Pinpoint the cell where the given text exists, returning its (X, Y) midpoint coordinate. 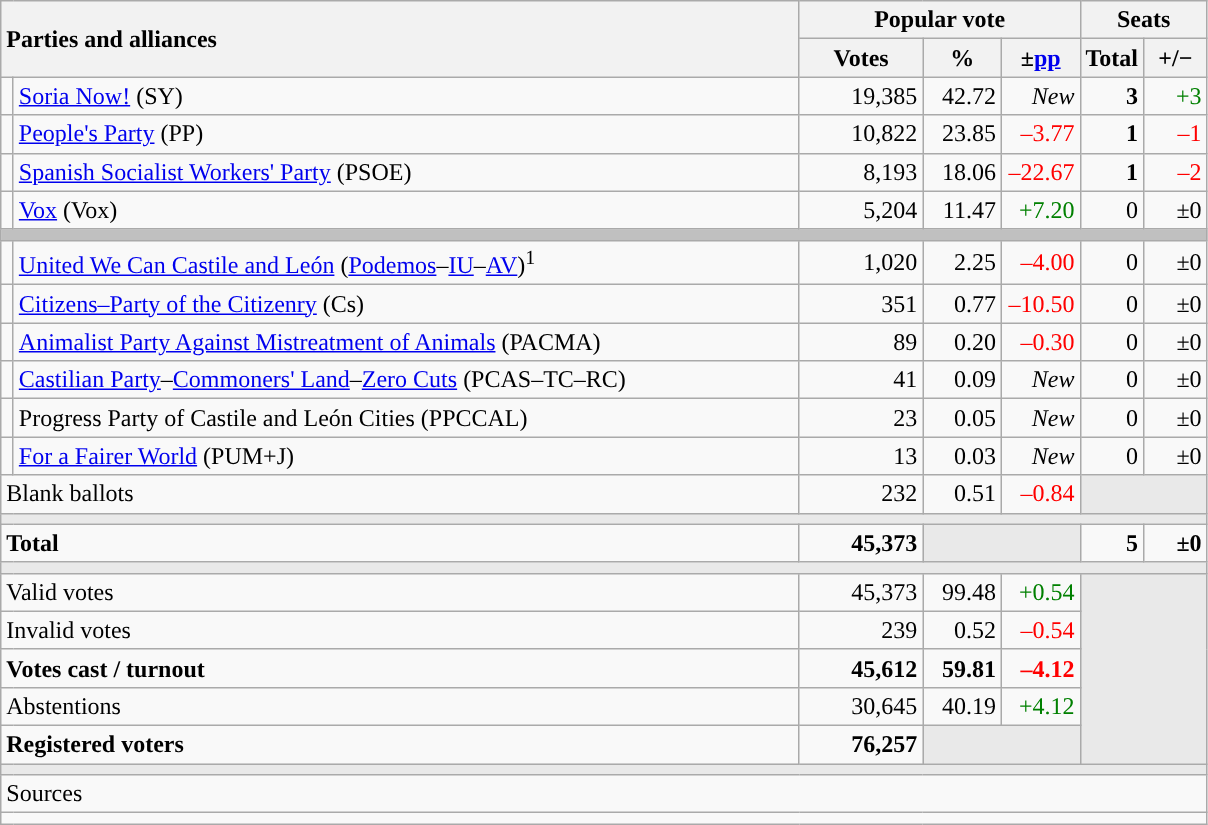
People's Party (PP) (406, 134)
23.85 (962, 134)
Seats (1144, 20)
0.51 (962, 494)
2.25 (962, 262)
Registered voters (400, 745)
Parties and alliances (400, 39)
45,612 (861, 668)
0.09 (962, 380)
Invalid votes (400, 630)
United We Can Castile and León (Podemos–IU–AV)1 (406, 262)
–4.00 (1040, 262)
0.05 (962, 418)
–0.84 (1040, 494)
Spanish Socialist Workers' Party (PSOE) (406, 172)
Vox (Vox) (406, 210)
76,257 (861, 745)
0.20 (962, 342)
30,645 (861, 706)
–0.30 (1040, 342)
59.81 (962, 668)
+4.12 (1040, 706)
Sources (604, 794)
1,020 (861, 262)
Progress Party of Castile and León Cities (PPCCAL) (406, 418)
±pp (1040, 58)
–1 (1176, 134)
Castilian Party–Commoners' Land–Zero Cuts (PCAS–TC–RC) (406, 380)
8,193 (861, 172)
+3 (1176, 96)
Valid votes (400, 592)
Citizens–Party of the Citizenry (Cs) (406, 304)
89 (861, 342)
18.06 (962, 172)
–0.54 (1040, 630)
0.77 (962, 304)
–4.12 (1040, 668)
Animalist Party Against Mistreatment of Animals (PACMA) (406, 342)
5,204 (861, 210)
232 (861, 494)
For a Fairer World (PUM+J) (406, 456)
0.03 (962, 456)
40.19 (962, 706)
351 (861, 304)
239 (861, 630)
19,385 (861, 96)
–3.77 (1040, 134)
Abstentions (400, 706)
Soria Now! (SY) (406, 96)
3 (1112, 96)
Votes cast / turnout (400, 668)
0.52 (962, 630)
5 (1112, 543)
42.72 (962, 96)
–10.50 (1040, 304)
+0.54 (1040, 592)
13 (861, 456)
99.48 (962, 592)
Popular vote (940, 20)
41 (861, 380)
–2 (1176, 172)
+7.20 (1040, 210)
Blank ballots (400, 494)
23 (861, 418)
11.47 (962, 210)
Votes (861, 58)
10,822 (861, 134)
–22.67 (1040, 172)
+/− (1176, 58)
% (962, 58)
